For the text-containing cell, return its midpoint in [x, y] coordinate format. 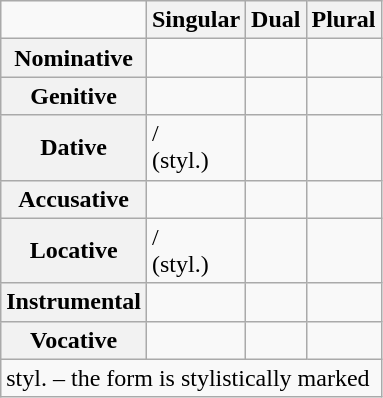
styl. – the form is stylistically marked [191, 378]
Dual [276, 20]
Locative [74, 250]
Plural [344, 20]
Singular [196, 20]
Genitive [74, 96]
Nominative [74, 58]
Instrumental [74, 302]
Dative [74, 148]
Vocative [74, 340]
Accusative [74, 199]
